For the text-containing cell, return its midpoint in (x, y) coordinate format. 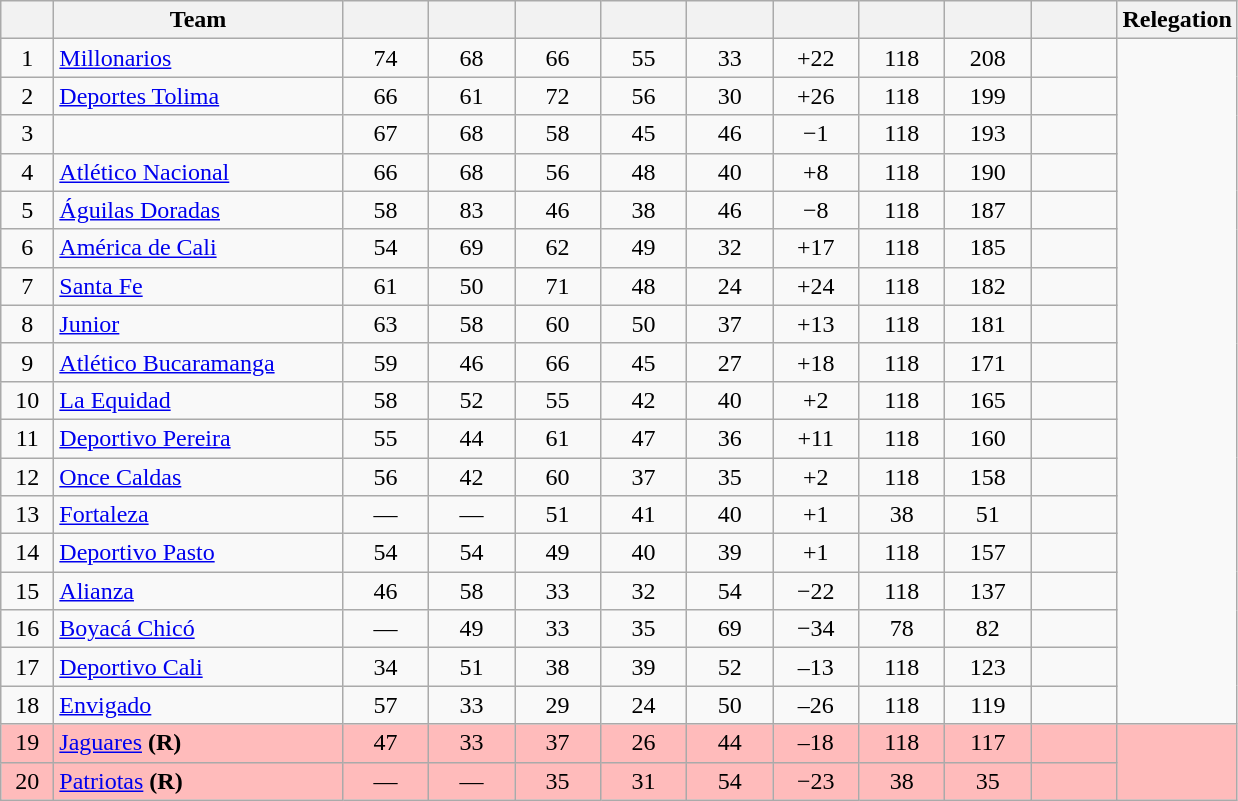
185 (988, 248)
123 (988, 667)
4 (28, 172)
Once Caldas (198, 477)
–13 (816, 667)
+13 (816, 324)
Atlético Bucaramanga (198, 362)
−34 (816, 629)
20 (28, 781)
Relegation (1177, 20)
3 (28, 134)
182 (988, 286)
Junior (198, 324)
Team (198, 20)
Deportivo Pasto (198, 553)
119 (988, 705)
34 (385, 667)
78 (902, 629)
América de Cali (198, 248)
19 (28, 743)
187 (988, 210)
+17 (816, 248)
63 (385, 324)
12 (28, 477)
71 (557, 286)
15 (28, 591)
Deportes Tolima (198, 96)
+18 (816, 362)
–26 (816, 705)
181 (988, 324)
72 (557, 96)
Envigado (198, 705)
14 (28, 553)
165 (988, 400)
18 (28, 705)
11 (28, 438)
−8 (816, 210)
83 (471, 210)
17 (28, 667)
9 (28, 362)
29 (557, 705)
Patriotas (R) (198, 781)
26 (644, 743)
199 (988, 96)
30 (730, 96)
Jaguares (R) (198, 743)
62 (557, 248)
158 (988, 477)
82 (988, 629)
Águilas Doradas (198, 210)
193 (988, 134)
+11 (816, 438)
36 (730, 438)
27 (730, 362)
Fortaleza (198, 515)
171 (988, 362)
Deportivo Cali (198, 667)
13 (28, 515)
−1 (816, 134)
Deportivo Pereira (198, 438)
57 (385, 705)
137 (988, 591)
5 (28, 210)
160 (988, 438)
208 (988, 58)
157 (988, 553)
Boyacá Chicó (198, 629)
6 (28, 248)
190 (988, 172)
La Equidad (198, 400)
+26 (816, 96)
−23 (816, 781)
+24 (816, 286)
2 (28, 96)
7 (28, 286)
8 (28, 324)
74 (385, 58)
+8 (816, 172)
117 (988, 743)
67 (385, 134)
–18 (816, 743)
16 (28, 629)
41 (644, 515)
Santa Fe (198, 286)
10 (28, 400)
59 (385, 362)
31 (644, 781)
Alianza (198, 591)
−22 (816, 591)
Atlético Nacional (198, 172)
+22 (816, 58)
Millonarios (198, 58)
1 (28, 58)
